For the text-containing cell, return its midpoint in [X, Y] coordinate format. 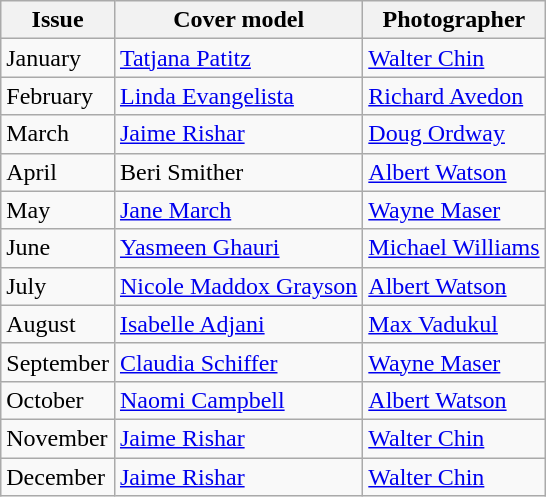
Michael Williams [454, 248]
Cover model [238, 20]
Nicole Maddox Grayson [238, 286]
April [58, 172]
July [58, 286]
Jane March [238, 210]
March [58, 134]
Richard Avedon [454, 96]
Issue [58, 20]
September [58, 362]
February [58, 96]
Naomi Campbell [238, 400]
June [58, 248]
Tatjana Patitz [238, 58]
October [58, 400]
Yasmeen Ghauri [238, 248]
August [58, 324]
Photographer [454, 20]
Doug Ordway [454, 134]
May [58, 210]
Isabelle Adjani [238, 324]
Max Vadukul [454, 324]
Beri Smither [238, 172]
Claudia Schiffer [238, 362]
December [58, 477]
November [58, 438]
Linda Evangelista [238, 96]
January [58, 58]
